Provide the (x, y) coordinate of the cell's center where the given text is located.  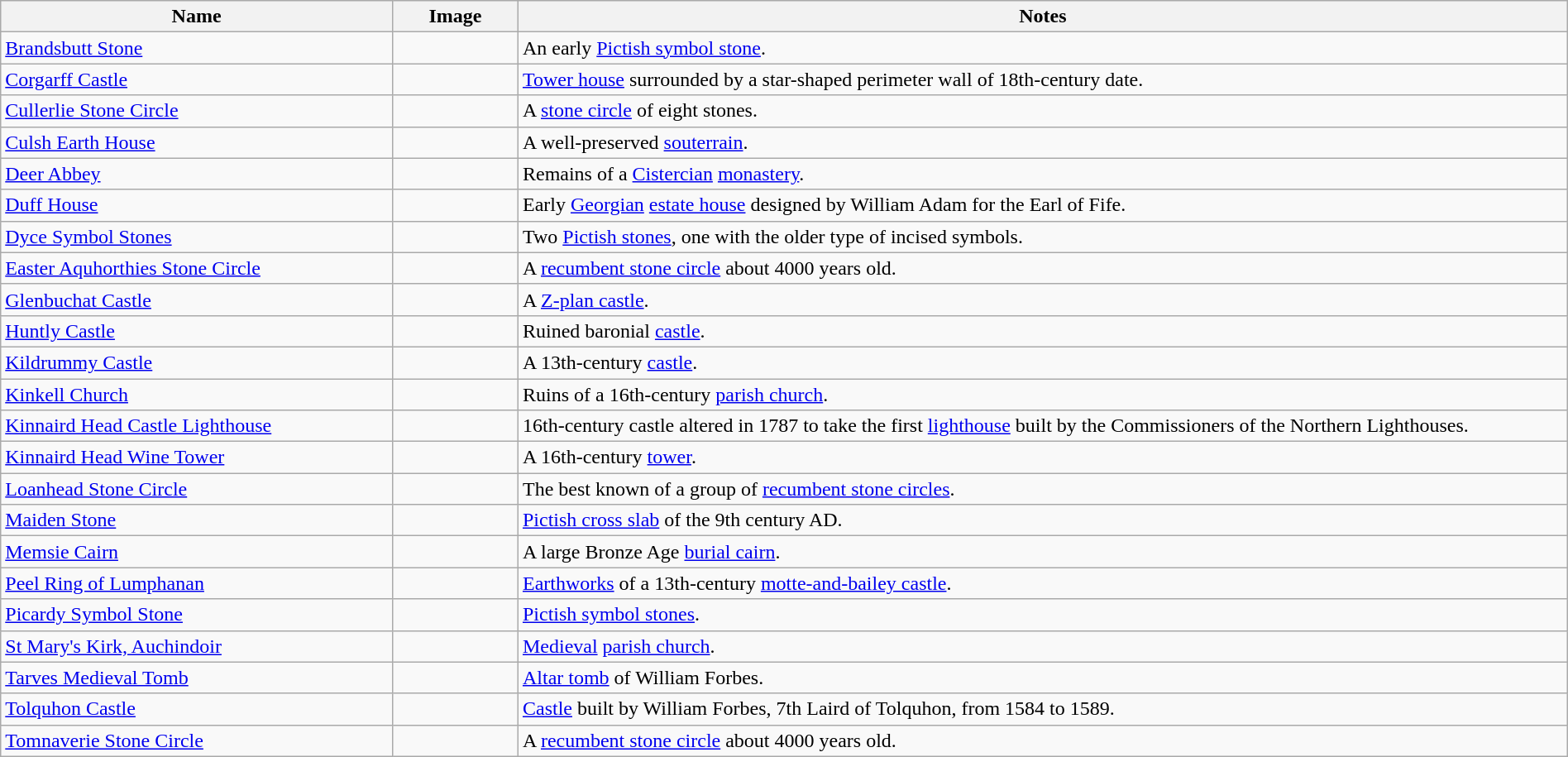
Dyce Symbol Stones (197, 237)
Deer Abbey (197, 174)
An early Pictish symbol stone. (1042, 48)
Huntly Castle (197, 331)
Two Pictish stones, one with the older type of incised symbols. (1042, 237)
A large Bronze Age burial cairn. (1042, 552)
Culsh Earth House (197, 142)
A 13th-century castle. (1042, 362)
Medieval parish church. (1042, 646)
Early Georgian estate house designed by William Adam for the Earl of Fife. (1042, 205)
Duff House (197, 205)
Memsie Cairn (197, 552)
St Mary's Kirk, Auchindoir (197, 646)
Tomnaverie Stone Circle (197, 740)
Loanhead Stone Circle (197, 489)
Tarves Medieval Tomb (197, 678)
Tolquhon Castle (197, 709)
The best known of a group of recumbent stone circles. (1042, 489)
Kinnaird Head Wine Tower (197, 458)
16th-century castle altered in 1787 to take the first lighthouse built by the Commissioners of the Northern Lighthouses. (1042, 426)
Cullerlie Stone Circle (197, 111)
A Z-plan castle. (1042, 299)
Altar tomb of William Forbes. (1042, 678)
Kinnaird Head Castle Lighthouse (197, 426)
Ruins of a 16th-century parish church. (1042, 395)
Castle built by William Forbes, 7th Laird of Tolquhon, from 1584 to 1589. (1042, 709)
Easter Aquhorthies Stone Circle (197, 268)
Corgarff Castle (197, 79)
A 16th-century tower. (1042, 458)
Name (197, 17)
Picardy Symbol Stone (197, 615)
Pictish symbol stones. (1042, 615)
Tower house surrounded by a star-shaped perimeter wall of 18th-century date. (1042, 79)
Kinkell Church (197, 395)
Remains of a Cistercian monastery. (1042, 174)
Peel Ring of Lumphanan (197, 583)
Earthworks of a 13th-century motte-and-bailey castle. (1042, 583)
A stone circle of eight stones. (1042, 111)
Image (455, 17)
Kildrummy Castle (197, 362)
A well-preserved souterrain. (1042, 142)
Glenbuchat Castle (197, 299)
Ruined baronial castle. (1042, 331)
Brandsbutt Stone (197, 48)
Notes (1042, 17)
Pictish cross slab of the 9th century AD. (1042, 520)
Maiden Stone (197, 520)
